Search for the cell housing the specified text and yield its [x, y] center coordinate. 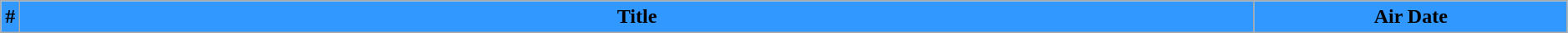
Air Date [1410, 17]
# [10, 17]
Title [637, 17]
